Find where the given text appears and provide that cell's center as (x, y) coordinate. 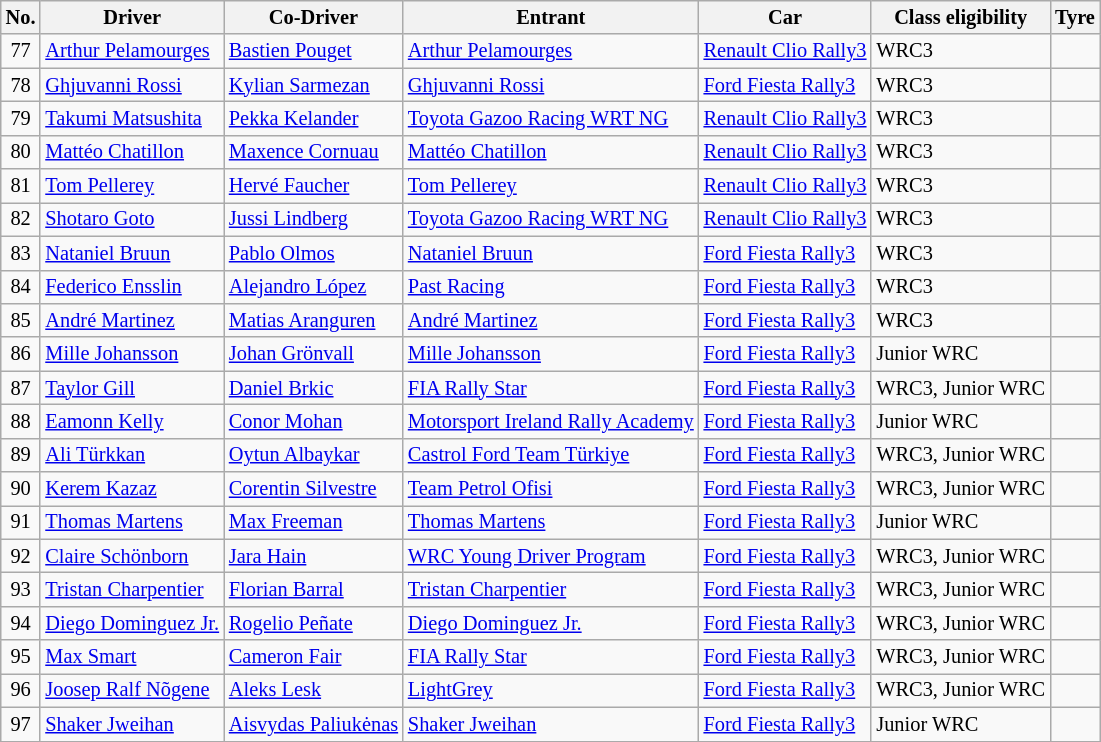
Daniel Brkic (314, 388)
Co-Driver (314, 17)
91 (21, 522)
96 (21, 690)
Takumi Matsushita (132, 118)
Past Racing (551, 287)
97 (21, 724)
81 (21, 186)
Cameron Fair (314, 657)
Maxence Cornuau (314, 152)
90 (21, 489)
Bastien Pouget (314, 51)
Max Freeman (314, 522)
Aleks Lesk (314, 690)
Team Petrol Ofisi (551, 489)
WRC Young Driver Program (551, 556)
88 (21, 421)
LightGrey (551, 690)
87 (21, 388)
Motorsport Ireland Rally Academy (551, 421)
93 (21, 589)
Jara Hain (314, 556)
Pablo Olmos (314, 253)
Max Smart (132, 657)
85 (21, 320)
Castrol Ford Team Türkiye (551, 455)
Entrant (551, 17)
Class eligibility (960, 17)
Shotaro Goto (132, 219)
86 (21, 354)
Johan Grönvall (314, 354)
Federico Ensslin (132, 287)
Tyre (1075, 17)
Kylian Sarmezan (314, 85)
Corentin Silvestre (314, 489)
Joosep Ralf Nõgene (132, 690)
Jussi Lindberg (314, 219)
Ali Türkkan (132, 455)
Driver (132, 17)
No. (21, 17)
95 (21, 657)
Aisvydas Paliukėnas (314, 724)
83 (21, 253)
Conor Mohan (314, 421)
77 (21, 51)
Car (786, 17)
84 (21, 287)
89 (21, 455)
94 (21, 623)
Matias Aranguren (314, 320)
Hervé Faucher (314, 186)
Oytun Albaykar (314, 455)
Claire Schönborn (132, 556)
82 (21, 219)
79 (21, 118)
Florian Barral (314, 589)
92 (21, 556)
Pekka Kelander (314, 118)
Kerem Kazaz (132, 489)
78 (21, 85)
Eamonn Kelly (132, 421)
Rogelio Peñate (314, 623)
Taylor Gill (132, 388)
80 (21, 152)
Alejandro López (314, 287)
